Extract the [x, y] coordinate from the center of the cell holding the provided text.  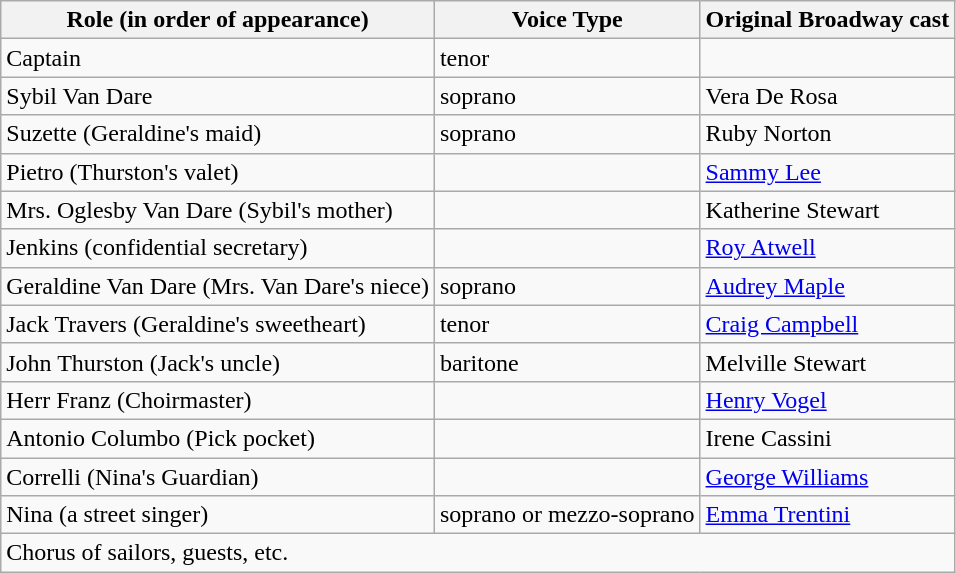
Vera De Rosa [828, 96]
soprano or mezzo-soprano [567, 515]
Original Broadway cast [828, 20]
Irene Cassini [828, 438]
Sammy Lee [828, 172]
Katherine Stewart [828, 210]
Jenkins (confidential secretary) [218, 248]
Role (in order of appearance) [218, 20]
Correlli (Nina's Guardian) [218, 477]
Mrs. Oglesby Van Dare (Sybil's mother) [218, 210]
Captain [218, 58]
Herr Franz (Choirmaster) [218, 400]
Pietro (Thurston's valet) [218, 172]
Suzette (Geraldine's maid) [218, 134]
Geraldine Van Dare (Mrs. Van Dare's niece) [218, 286]
Roy Atwell [828, 248]
Henry Vogel [828, 400]
Voice Type [567, 20]
John Thurston (Jack's uncle) [218, 362]
Melville Stewart [828, 362]
Antonio Columbo (Pick pocket) [218, 438]
Audrey Maple [828, 286]
baritone [567, 362]
Emma Trentini [828, 515]
George Williams [828, 477]
Sybil Van Dare [218, 96]
Craig Campbell [828, 324]
Nina (a street singer) [218, 515]
Ruby Norton [828, 134]
Chorus of sailors, guests, etc. [478, 553]
Jack Travers (Geraldine's sweetheart) [218, 324]
